Provide the [X, Y] coordinate of the cell's center where the given text is located.  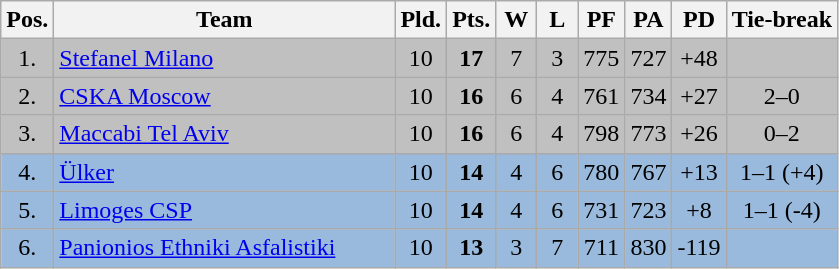
1. [28, 58]
767 [648, 172]
Pos. [28, 20]
2–0 [782, 96]
PF [602, 20]
723 [648, 210]
4. [28, 172]
W [516, 20]
Pld. [421, 20]
L [558, 20]
3. [28, 134]
13 [472, 248]
Ülker [224, 172]
780 [602, 172]
+48 [699, 58]
773 [648, 134]
17 [472, 58]
798 [602, 134]
+27 [699, 96]
761 [602, 96]
Maccabi Tel Aviv [224, 134]
Team [224, 20]
Tie-break [782, 20]
727 [648, 58]
734 [648, 96]
+13 [699, 172]
6. [28, 248]
731 [602, 210]
+26 [699, 134]
Pts. [472, 20]
CSKA Moscow [224, 96]
1–1 (-4) [782, 210]
775 [602, 58]
Stefanel Milano [224, 58]
0–2 [782, 134]
1–1 (+4) [782, 172]
+8 [699, 210]
PD [699, 20]
-119 [699, 248]
5. [28, 210]
830 [648, 248]
Limoges CSP [224, 210]
711 [602, 248]
PA [648, 20]
Panionios Ethniki Asfalistiki [224, 248]
2. [28, 96]
